Search for the cell housing the specified text and yield its (X, Y) center coordinate. 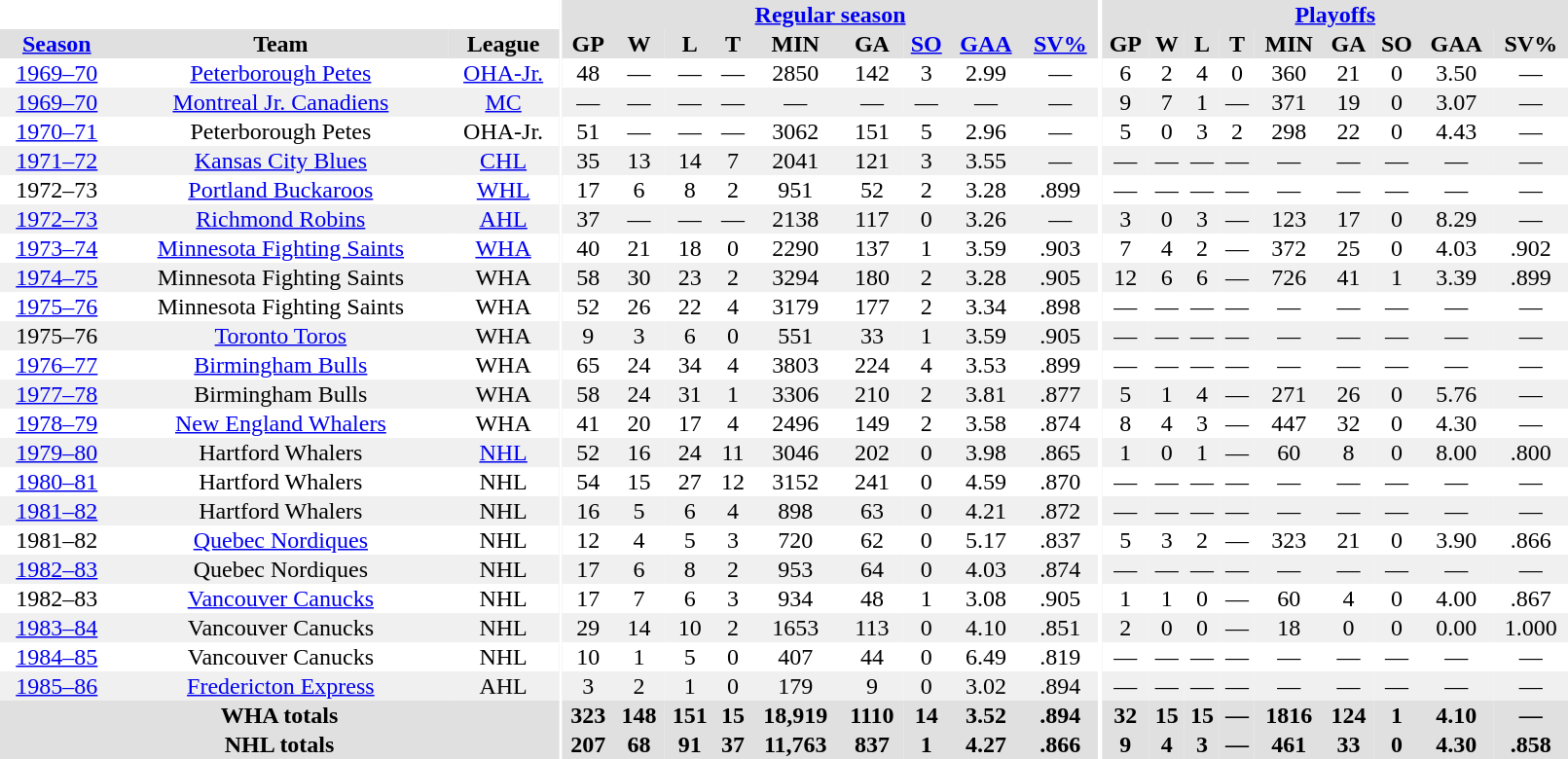
113 (872, 628)
8.29 (1456, 219)
210 (872, 394)
898 (795, 511)
League (503, 44)
1110 (872, 715)
MC (503, 102)
2041 (795, 161)
31 (690, 394)
1985–86 (56, 686)
207 (588, 744)
142 (872, 73)
.877 (1061, 394)
Montreal Jr. Canadiens (281, 102)
40 (588, 248)
29 (588, 628)
18,919 (795, 715)
27 (690, 482)
2138 (795, 219)
837 (872, 744)
.903 (1061, 248)
.898 (1061, 307)
NHL totals (279, 744)
4.59 (985, 482)
65 (588, 365)
19 (1348, 102)
Fredericton Express (281, 686)
461 (1289, 744)
202 (872, 452)
720 (795, 540)
148 (638, 715)
360 (1289, 73)
1976–77 (56, 365)
11 (733, 452)
3306 (795, 394)
Kansas City Blues (281, 161)
271 (1289, 394)
123 (1289, 219)
20 (638, 423)
.866 (1061, 744)
44 (872, 657)
2850 (795, 73)
63 (872, 511)
149 (872, 423)
3.52 (985, 715)
.837 (1061, 540)
1978–79 (56, 423)
2496 (795, 423)
372 (1289, 248)
3062 (795, 131)
64 (872, 569)
1983–84 (56, 628)
177 (872, 307)
447 (1289, 423)
CHL (503, 161)
934 (795, 598)
1980–81 (56, 482)
.872 (1061, 511)
11,763 (795, 744)
3.02 (985, 686)
51 (588, 131)
124 (1348, 715)
3.08 (985, 598)
4.27 (985, 744)
62 (872, 540)
3.53 (985, 365)
3.39 (1456, 277)
25 (1348, 248)
951 (795, 190)
3.50 (1456, 73)
Portland Buckaroos (281, 190)
54 (588, 482)
241 (872, 482)
91 (690, 744)
4.43 (1456, 131)
Regular season (830, 15)
8.00 (1456, 452)
SV% (1061, 44)
1979–80 (56, 452)
5.17 (985, 540)
117 (872, 219)
.870 (1061, 482)
35 (588, 161)
551 (795, 336)
179 (795, 686)
180 (872, 277)
3294 (795, 277)
Team (281, 44)
68 (638, 744)
23 (690, 277)
34 (690, 365)
WHA totals (279, 715)
137 (872, 248)
3.55 (985, 161)
13 (638, 161)
371 (1289, 102)
1973–74 (56, 248)
Toronto Toros (281, 336)
2.99 (985, 73)
1816 (1289, 715)
3046 (795, 452)
3.34 (985, 307)
3.07 (1456, 102)
1984–85 (56, 657)
0.00 (1456, 628)
.819 (1061, 657)
4.21 (985, 511)
30 (638, 277)
1971–72 (56, 161)
WHL (503, 190)
3179 (795, 307)
407 (795, 657)
3.81 (985, 394)
3.98 (985, 452)
3152 (795, 482)
1977–78 (56, 394)
2290 (795, 248)
.851 (1061, 628)
Richmond Robins (281, 219)
2.96 (985, 131)
New England Whalers (281, 423)
953 (795, 569)
3.90 (1456, 540)
5.76 (1456, 394)
224 (872, 365)
121 (872, 161)
3.58 (985, 423)
726 (1289, 277)
Season (56, 44)
6.49 (985, 657)
1653 (795, 628)
3803 (795, 365)
1974–75 (56, 277)
1970–71 (56, 131)
298 (1289, 131)
3.26 (985, 219)
4.00 (1456, 598)
.865 (1061, 452)
